From the cell containing the given text, extract its center point as (X, Y) coordinate. 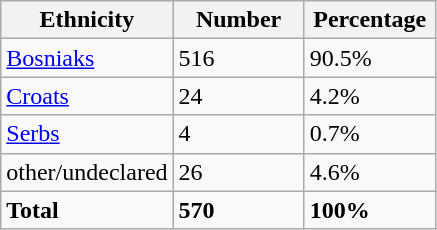
0.7% (370, 134)
24 (238, 96)
Bosniaks (87, 58)
4.2% (370, 96)
Croats (87, 96)
4 (238, 134)
26 (238, 172)
4.6% (370, 172)
516 (238, 58)
Number (238, 20)
Serbs (87, 134)
other/undeclared (87, 172)
Percentage (370, 20)
100% (370, 210)
Total (87, 210)
Ethnicity (87, 20)
570 (238, 210)
90.5% (370, 58)
